Return the [x, y] coordinate for the center point of the cell that contains the specified text.  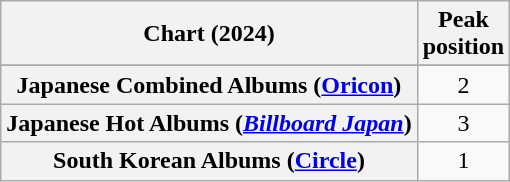
South Korean Albums (Circle) [209, 161]
3 [463, 123]
Chart (2024) [209, 34]
Peakposition [463, 34]
1 [463, 161]
2 [463, 85]
Japanese Hot Albums (Billboard Japan) [209, 123]
Japanese Combined Albums (Oricon) [209, 85]
